From the cell containing the given text, extract its center point as (x, y) coordinate. 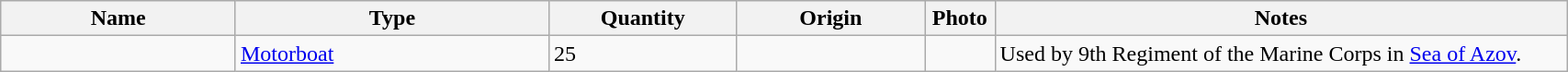
25 (643, 54)
Type (391, 18)
Notes (1280, 18)
Quantity (643, 18)
Motorboat (391, 54)
Photo (960, 18)
Name (118, 18)
Used by 9th Regiment of the Marine Corps in Sea of Azov. (1280, 54)
Origin (830, 18)
